Scan for the cell matching the given text and deliver its (x, y) coordinate at center. 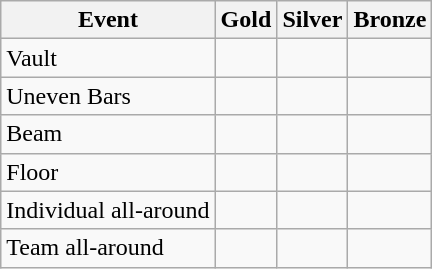
Gold (246, 20)
Floor (108, 172)
Vault (108, 58)
Beam (108, 134)
Event (108, 20)
Bronze (390, 20)
Silver (312, 20)
Team all-around (108, 248)
Individual all-around (108, 210)
Uneven Bars (108, 96)
